Extract the (x, y) coordinate from the center of the cell holding the provided text.  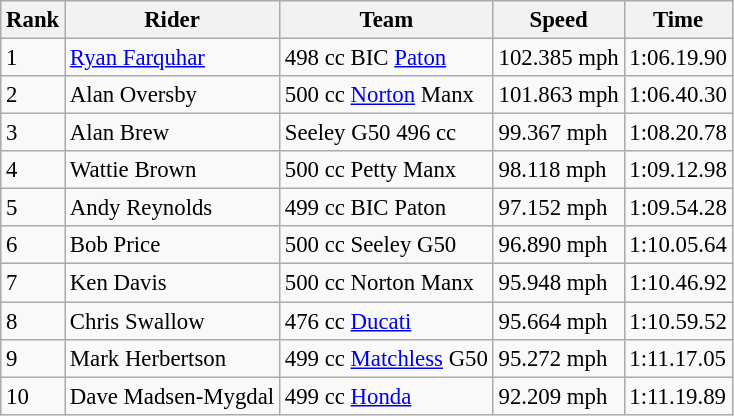
Alan Brew (172, 133)
95.664 mph (558, 321)
Seeley G50 496 cc (386, 133)
1:09.12.98 (678, 170)
499 cc BIC Paton (386, 208)
8 (33, 321)
4 (33, 170)
10 (33, 396)
5 (33, 208)
1:06.40.30 (678, 95)
Chris Swallow (172, 321)
Time (678, 20)
1:11.17.05 (678, 358)
1 (33, 58)
3 (33, 133)
476 cc Ducati (386, 321)
6 (33, 245)
Mark Herbertson (172, 358)
499 cc Honda (386, 396)
498 cc BIC Paton (386, 58)
92.209 mph (558, 396)
102.385 mph (558, 58)
1:08.20.78 (678, 133)
98.118 mph (558, 170)
Speed (558, 20)
Wattie Brown (172, 170)
Ryan Farquhar (172, 58)
1:10.46.92 (678, 283)
97.152 mph (558, 208)
101.863 mph (558, 95)
Bob Price (172, 245)
95.272 mph (558, 358)
500 cc Seeley G50 (386, 245)
9 (33, 358)
500 cc Petty Manx (386, 170)
7 (33, 283)
Rank (33, 20)
Dave Madsen-Mygdal (172, 396)
1:06.19.90 (678, 58)
Rider (172, 20)
96.890 mph (558, 245)
1:10.59.52 (678, 321)
499 cc Matchless G50 (386, 358)
95.948 mph (558, 283)
Team (386, 20)
Ken Davis (172, 283)
1:11.19.89 (678, 396)
2 (33, 95)
99.367 mph (558, 133)
1:09.54.28 (678, 208)
Andy Reynolds (172, 208)
1:10.05.64 (678, 245)
Alan Oversby (172, 95)
